From the cell containing the given text, extract its center point as [x, y] coordinate. 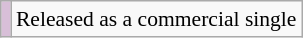
Released as a commercial single [156, 19]
